Output the [x, y] coordinate of the center of the cell containing the given text.  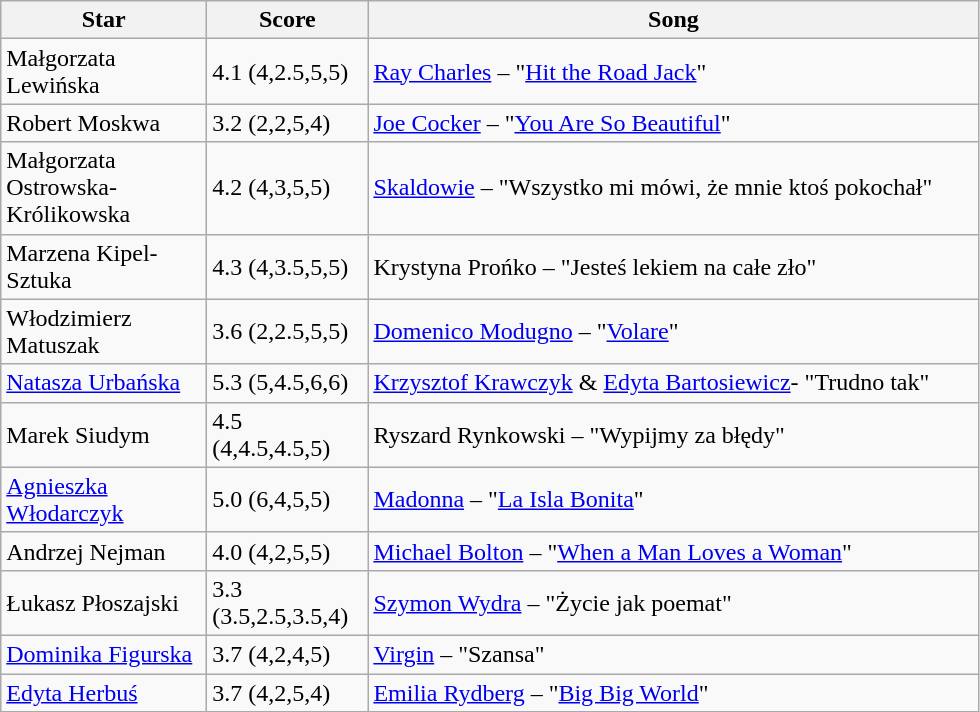
Joe Cocker – "You Are So Beautiful" [674, 123]
Agnieszka Włodarczyk [104, 500]
4.2 (4,3,5,5) [288, 188]
Małgorzata Ostrowska-Królikowska [104, 188]
Andrzej Nejman [104, 551]
5.3 (5,4.5,6,6) [288, 383]
Łukasz Płoszajski [104, 602]
4.5 (4,4.5,4.5,5) [288, 434]
3.7 (4,2,4,5) [288, 654]
Marek Siudym [104, 434]
3.3 (3.5,2.5,3.5,4) [288, 602]
5.0 (6,4,5,5) [288, 500]
Ryszard Rynkowski – "Wypijmy za błędy" [674, 434]
Madonna – "La Isla Bonita" [674, 500]
Emilia Rydberg – "Big Big World" [674, 693]
Marzena Kipel-Sztuka [104, 266]
3.7 (4,2,5,4) [288, 693]
Natasza Urbańska [104, 383]
Song [674, 20]
Robert Moskwa [104, 123]
Skaldowie – "Wszystko mi mówi, że mnie ktoś pokochał" [674, 188]
Score [288, 20]
Edyta Herbuś [104, 693]
Włodzimierz Matuszak [104, 332]
Małgorzata Lewińska [104, 72]
Michael Bolton – "When a Man Loves a Woman" [674, 551]
4.3 (4,3.5,5,5) [288, 266]
Dominika Figurska [104, 654]
3.6 (2,2.5,5,5) [288, 332]
Szymon Wydra – "Życie jak poemat" [674, 602]
Domenico Modugno – "Volare" [674, 332]
3.2 (2,2,5,4) [288, 123]
4.1 (4,2.5,5,5) [288, 72]
4.0 (4,2,5,5) [288, 551]
Virgin – "Szansa" [674, 654]
Star [104, 20]
Ray Charles – "Hit the Road Jack" [674, 72]
Krzysztof Krawczyk & Edyta Bartosiewicz- "Trudno tak" [674, 383]
Krystyna Prońko – "Jesteś lekiem na całe zło" [674, 266]
